Scan for the cell matching the given text and deliver its (X, Y) coordinate at center. 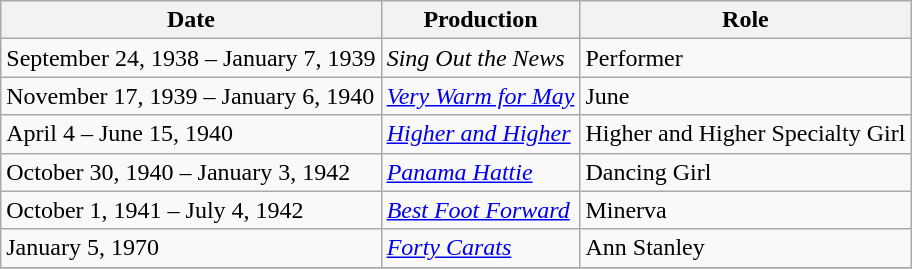
Sing Out the News (480, 58)
October 1, 1941 – July 4, 1942 (191, 210)
Minerva (746, 210)
Production (480, 20)
Role (746, 20)
Higher and Higher Specialty Girl (746, 134)
Dancing Girl (746, 172)
Very Warm for May (480, 96)
Date (191, 20)
Ann Stanley (746, 248)
October 30, 1940 – January 3, 1942 (191, 172)
June (746, 96)
Forty Carats (480, 248)
Performer (746, 58)
Higher and Higher (480, 134)
November 17, 1939 – January 6, 1940 (191, 96)
April 4 – June 15, 1940 (191, 134)
Best Foot Forward (480, 210)
Panama Hattie (480, 172)
September 24, 1938 – January 7, 1939 (191, 58)
January 5, 1970 (191, 248)
